Detect which cell encompasses the target text, then output its (x, y) center coordinate. 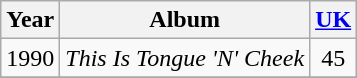
This Is Tongue 'N' Cheek (185, 58)
1990 (30, 58)
UK (334, 20)
Year (30, 20)
45 (334, 58)
Album (185, 20)
